Find where the given text appears and provide that cell's center as (X, Y) coordinate. 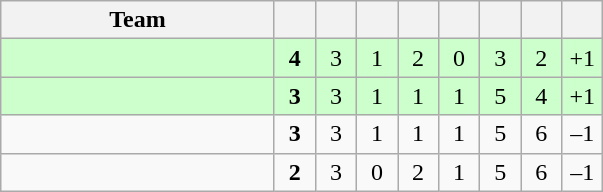
Team (138, 20)
